Detect which cell encompasses the target text, then output its (x, y) center coordinate. 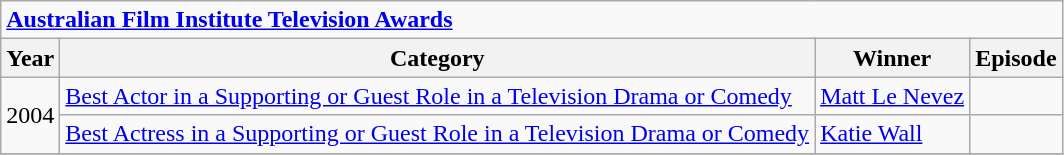
Australian Film Institute Television Awards (532, 20)
Best Actor in a Supporting or Guest Role in a Television Drama or Comedy (438, 96)
Category (438, 58)
Best Actress in a Supporting or Guest Role in a Television Drama or Comedy (438, 134)
Katie Wall (892, 134)
Year (30, 58)
2004 (30, 115)
Winner (892, 58)
Episode (1016, 58)
Matt Le Nevez (892, 96)
